Search for the cell housing the specified text and yield its (x, y) center coordinate. 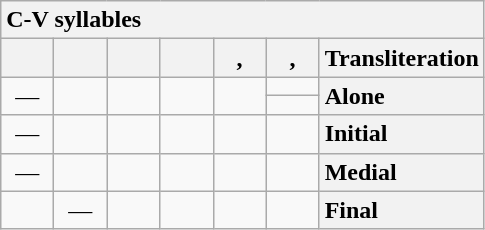
C-V syllables (243, 20)
Initial (402, 134)
Transliteration (402, 58)
Final (402, 210)
Alone (402, 96)
Medial (402, 172)
